Output the (X, Y) coordinate of the center of the cell containing the given text.  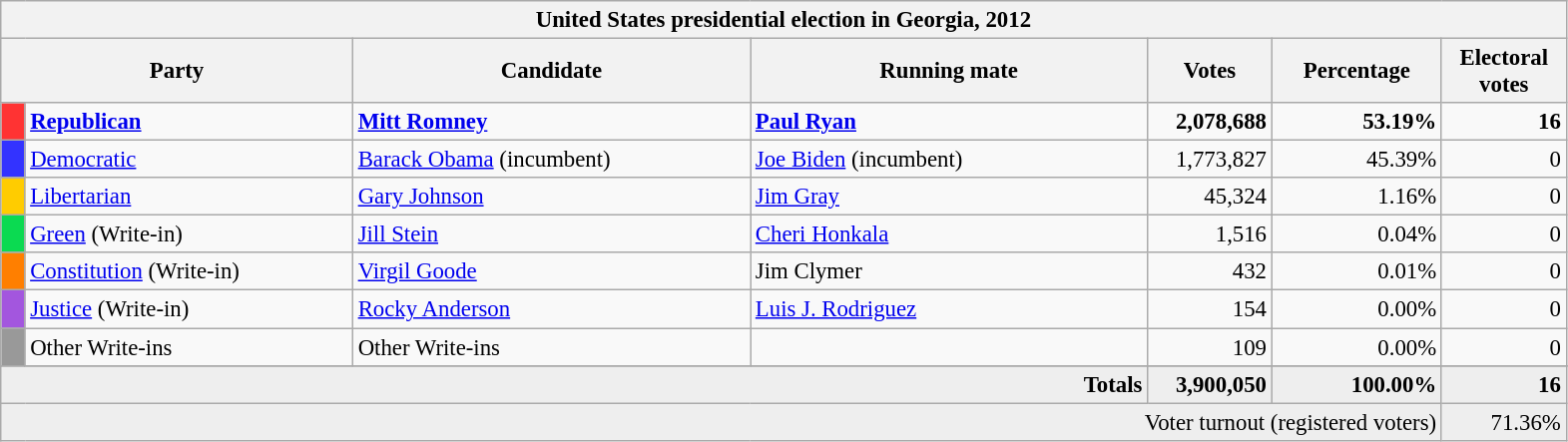
Mitt Romney (551, 122)
Running mate (949, 72)
Party (178, 72)
Jill Stein (551, 234)
53.19% (1356, 122)
109 (1210, 347)
100.00% (1356, 384)
Constitution (Write-in) (189, 272)
Joe Biden (incumbent) (949, 160)
Cheri Honkala (949, 234)
Candidate (551, 72)
1.16% (1356, 197)
Percentage (1356, 72)
3,900,050 (1210, 384)
Voter turnout (registered voters) (722, 422)
45,324 (1210, 197)
45.39% (1356, 160)
Justice (Write-in) (189, 309)
United States presidential election in Georgia, 2012 (784, 20)
Paul Ryan (949, 122)
Republican (189, 122)
Jim Clymer (949, 272)
Gary Johnson (551, 197)
Democratic (189, 160)
2,078,688 (1210, 122)
154 (1210, 309)
Virgil Goode (551, 272)
Barack Obama (incumbent) (551, 160)
Rocky Anderson (551, 309)
71.36% (1503, 422)
Votes (1210, 72)
0.04% (1356, 234)
432 (1210, 272)
0.01% (1356, 272)
Libertarian (189, 197)
Green (Write-in) (189, 234)
Totals (575, 384)
Jim Gray (949, 197)
1,773,827 (1210, 160)
1,516 (1210, 234)
Electoral votes (1503, 72)
Luis J. Rodriguez (949, 309)
